Detect which cell encompasses the target text, then output its [X, Y] center coordinate. 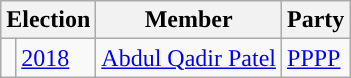
PPPP [316, 58]
Member [189, 20]
2018 [56, 58]
Party [316, 20]
Abdul Qadir Patel [189, 58]
Election [48, 20]
